Return [x, y] of the center of cell containing provided text 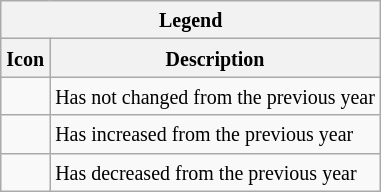
Has increased from the previous year [216, 134]
Has not changed from the previous year [216, 96]
Legend [191, 20]
Description [216, 58]
Has decreased from the previous year [216, 172]
Icon [26, 58]
